Extract the [X, Y] coordinate from the center of the cell holding the provided text.  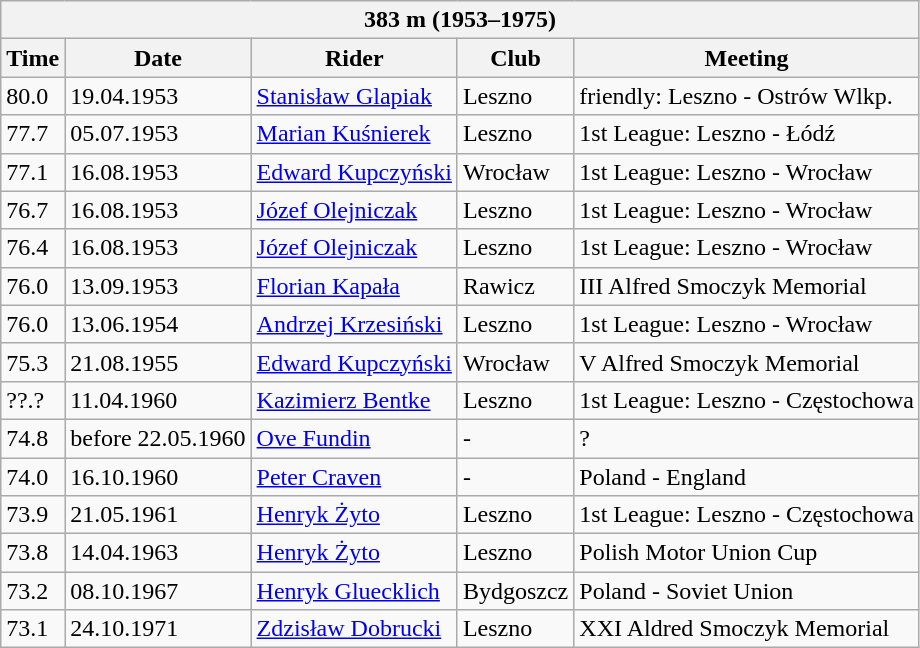
75.3 [33, 362]
Zdzisław Dobrucki [354, 629]
1st League: Leszno - Łódź [747, 134]
383 m (1953–1975) [460, 20]
Polish Motor Union Cup [747, 553]
V Alfred Smoczyk Memorial [747, 362]
77.1 [33, 172]
13.06.1954 [158, 324]
21.08.1955 [158, 362]
14.04.1963 [158, 553]
Kazimierz Bentke [354, 400]
Peter Craven [354, 477]
74.0 [33, 477]
13.09.1953 [158, 286]
??.? [33, 400]
21.05.1961 [158, 515]
Date [158, 58]
Andrzej Krzesiński [354, 324]
76.7 [33, 210]
11.04.1960 [158, 400]
? [747, 438]
73.2 [33, 591]
Ove Fundin [354, 438]
Henryk Gluecklich [354, 591]
III Alfred Smoczyk Memorial [747, 286]
73.8 [33, 553]
XXI Aldred Smoczyk Memorial [747, 629]
Poland - England [747, 477]
Florian Kapała [354, 286]
80.0 [33, 96]
74.8 [33, 438]
Rawicz [515, 286]
08.10.1967 [158, 591]
friendly: Leszno - Ostrów Wlkp. [747, 96]
73.1 [33, 629]
16.10.1960 [158, 477]
Marian Kuśnierek [354, 134]
Time [33, 58]
73.9 [33, 515]
before 22.05.1960 [158, 438]
24.10.1971 [158, 629]
76.4 [33, 248]
19.04.1953 [158, 96]
77.7 [33, 134]
Stanisław Glapiak [354, 96]
Meeting [747, 58]
Rider [354, 58]
Poland - Soviet Union [747, 591]
Bydgoszcz [515, 591]
05.07.1953 [158, 134]
Club [515, 58]
